Capture the cell that displays the provided text and extract its (X, Y) central coordinate. 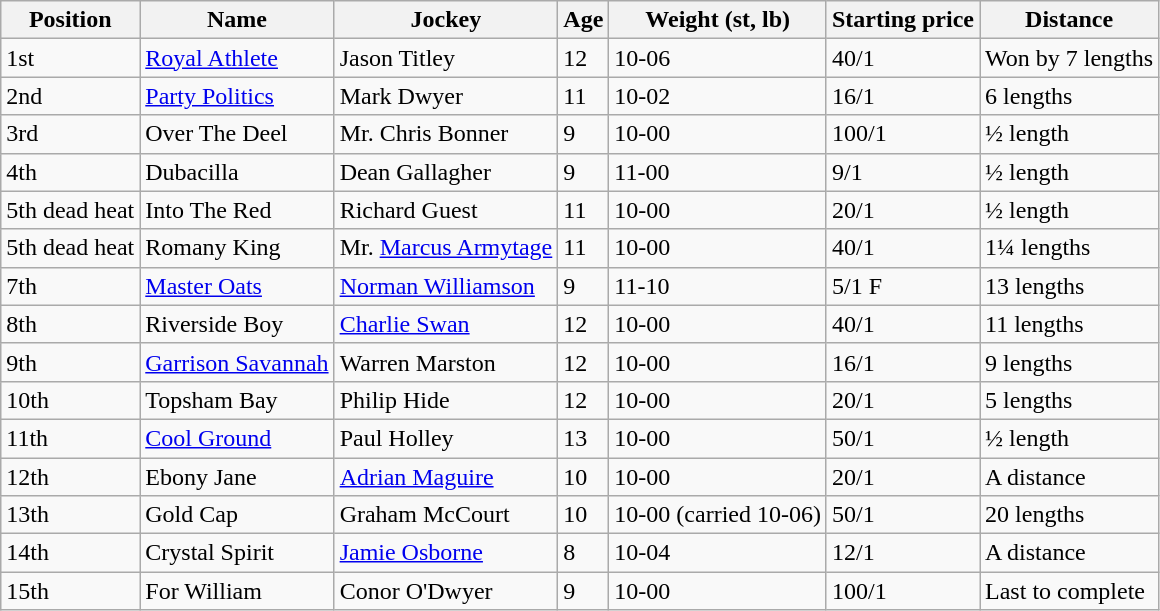
Crystal Spirit (237, 553)
6 lengths (1070, 96)
9 lengths (1070, 362)
Romany King (237, 248)
Dean Gallagher (446, 172)
8 (584, 553)
Starting price (902, 20)
Mr. Marcus Armytage (446, 248)
4th (70, 172)
11-10 (718, 286)
Philip Hide (446, 400)
9th (70, 362)
10-00 (carried 10-06) (718, 515)
15th (70, 591)
Adrian Maguire (446, 477)
Name (237, 20)
Weight (st, lb) (718, 20)
Into The Red (237, 210)
Jason Titley (446, 58)
Garrison Savannah (237, 362)
1¼ lengths (1070, 248)
11 lengths (1070, 324)
14th (70, 553)
Charlie Swan (446, 324)
Dubacilla (237, 172)
13 lengths (1070, 286)
20 lengths (1070, 515)
Mark Dwyer (446, 96)
13 (584, 438)
10-02 (718, 96)
Royal Athlete (237, 58)
Warren Marston (446, 362)
Distance (1070, 20)
8th (70, 324)
Gold Cap (237, 515)
Position (70, 20)
Richard Guest (446, 210)
Mr. Chris Bonner (446, 134)
Age (584, 20)
9/1 (902, 172)
Cool Ground (237, 438)
Over The Deel (237, 134)
Jockey (446, 20)
Last to complete (1070, 591)
2nd (70, 96)
7th (70, 286)
11th (70, 438)
Riverside Boy (237, 324)
10-04 (718, 553)
Ebony Jane (237, 477)
Party Politics (237, 96)
For William (237, 591)
Norman Williamson (446, 286)
Jamie Osborne (446, 553)
Paul Holley (446, 438)
1st (70, 58)
12th (70, 477)
5 lengths (1070, 400)
3rd (70, 134)
Conor O'Dwyer (446, 591)
13th (70, 515)
Won by 7 lengths (1070, 58)
10th (70, 400)
10-06 (718, 58)
11-00 (718, 172)
Topsham Bay (237, 400)
5/1 F (902, 286)
Graham McCourt (446, 515)
Master Oats (237, 286)
12/1 (902, 553)
